Provide the [x, y] coordinate of the cell's center where the given text is located.  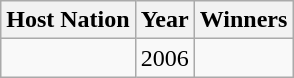
Year [164, 20]
Host Nation [68, 20]
2006 [164, 58]
Winners [244, 20]
